Identify which cell holds the provided text, then report its [X, Y] central coordinate. 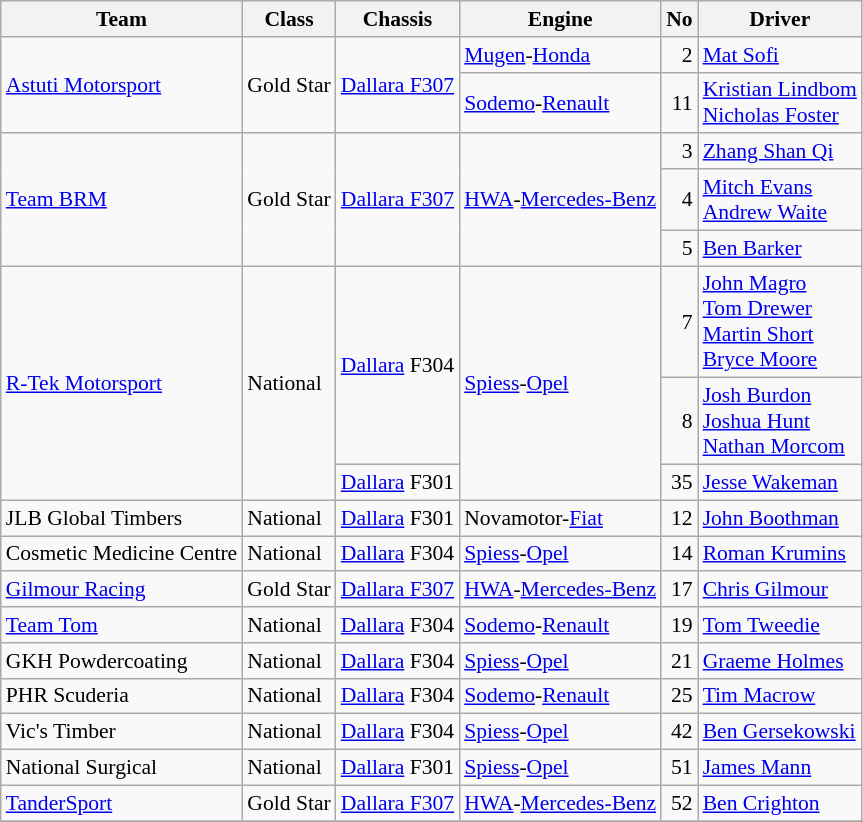
Cosmetic Medicine Centre [122, 554]
14 [680, 554]
Tom Tweedie [780, 625]
John Magro Tom Drewer Martin Short Bryce Moore [780, 322]
Chris Gilmour [780, 590]
Roman Krumins [780, 554]
National Surgical [122, 768]
42 [680, 732]
17 [680, 590]
Vic's Timber [122, 732]
Mitch Evans Andrew Waite [780, 200]
2 [680, 55]
Mugen-Honda [560, 55]
John Boothman [780, 518]
No [680, 19]
JLB Global Timbers [122, 518]
James Mann [780, 768]
Zhang Shan Qi [780, 152]
Josh Burdon Joshua Hunt Nathan Morcom [780, 422]
Gilmour Racing [122, 590]
R-Tek Motorsport [122, 383]
12 [680, 518]
Chassis [398, 19]
21 [680, 661]
8 [680, 422]
25 [680, 696]
Team [122, 19]
52 [680, 803]
Tim Macrow [780, 696]
Kristian Lindbom Nicholas Foster [780, 102]
Driver [780, 19]
11 [680, 102]
5 [680, 248]
3 [680, 152]
Team Tom [122, 625]
Ben Crighton [780, 803]
TanderSport [122, 803]
Novamotor-Fiat [560, 518]
PHR Scuderia [122, 696]
Ben Barker [780, 248]
Ben Gersekowski [780, 732]
Class [288, 19]
Engine [560, 19]
Jesse Wakeman [780, 483]
7 [680, 322]
51 [680, 768]
19 [680, 625]
35 [680, 483]
GKH Powdercoating [122, 661]
4 [680, 200]
Team BRM [122, 200]
Graeme Holmes [780, 661]
Astuti Motorsport [122, 86]
Mat Sofi [780, 55]
